Scan for the cell matching the given text and deliver its (X, Y) coordinate at center. 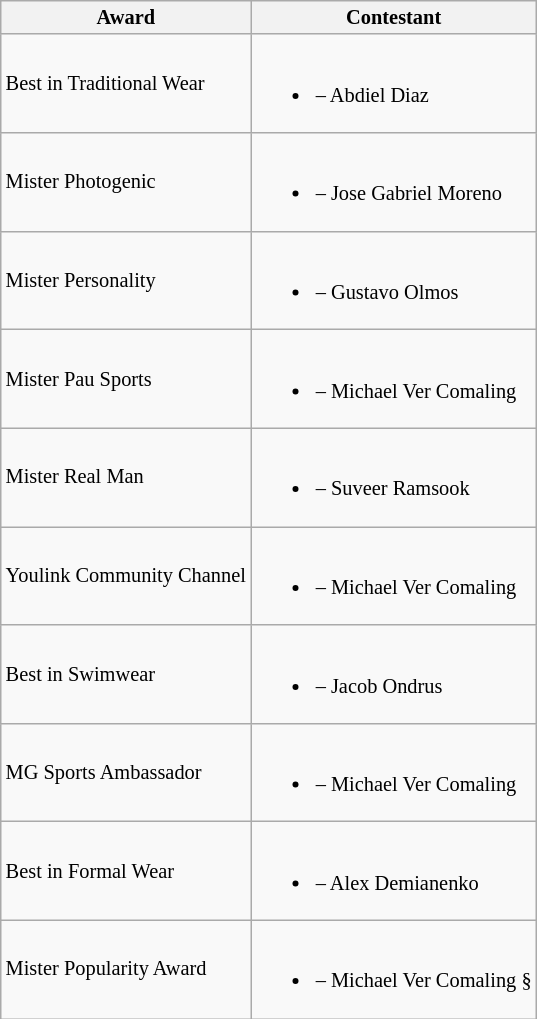
– Alex Demianenko (394, 871)
– Abdiel Diaz (394, 83)
Best in Traditional Wear (126, 83)
Mister Personality (126, 280)
– Suveer Ramsook (394, 477)
– Michael Ver Comaling § (394, 969)
Best in Swimwear (126, 674)
– Jacob Ondrus (394, 674)
Best in Formal Wear (126, 871)
Mister Popularity Award (126, 969)
Mister Pau Sports (126, 378)
Mister Real Man (126, 477)
Contestant (394, 17)
– Jose Gabriel Moreno (394, 181)
Youlink Community Channel (126, 575)
– Gustavo Olmos (394, 280)
MG Sports Ambassador (126, 772)
Award (126, 17)
Mister Photogenic (126, 181)
